Detect which cell encompasses the target text, then output its (x, y) center coordinate. 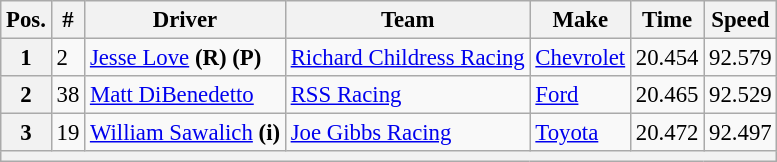
20.454 (666, 58)
Time (666, 20)
Speed (740, 20)
Jesse Love (R) (P) (186, 58)
Pos. (26, 20)
20.472 (666, 133)
19 (68, 133)
Richard Childress Racing (408, 58)
Make (580, 20)
Driver (186, 20)
# (68, 20)
20.465 (666, 95)
Joe Gibbs Racing (408, 133)
Chevrolet (580, 58)
Toyota (580, 133)
Ford (580, 95)
92.497 (740, 133)
Team (408, 20)
William Sawalich (i) (186, 133)
RSS Racing (408, 95)
38 (68, 95)
Matt DiBenedetto (186, 95)
3 (26, 133)
92.579 (740, 58)
92.529 (740, 95)
1 (26, 58)
